Provide the (x, y) coordinate of the cell's center where the given text is located.  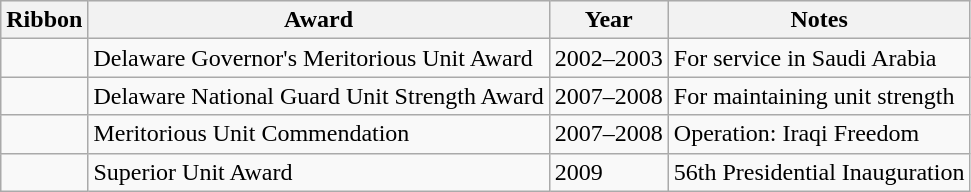
Notes (819, 20)
56th Presidential Inauguration (819, 172)
Delaware National Guard Unit Strength Award (318, 96)
Superior Unit Award (318, 172)
2002–2003 (608, 58)
Year (608, 20)
Award (318, 20)
2009 (608, 172)
For maintaining unit strength (819, 96)
Operation: Iraqi Freedom (819, 134)
Meritorious Unit Commendation (318, 134)
Delaware Governor's Meritorious Unit Award (318, 58)
For service in Saudi Arabia (819, 58)
Ribbon (44, 20)
